Capture the cell that displays the provided text and extract its (X, Y) central coordinate. 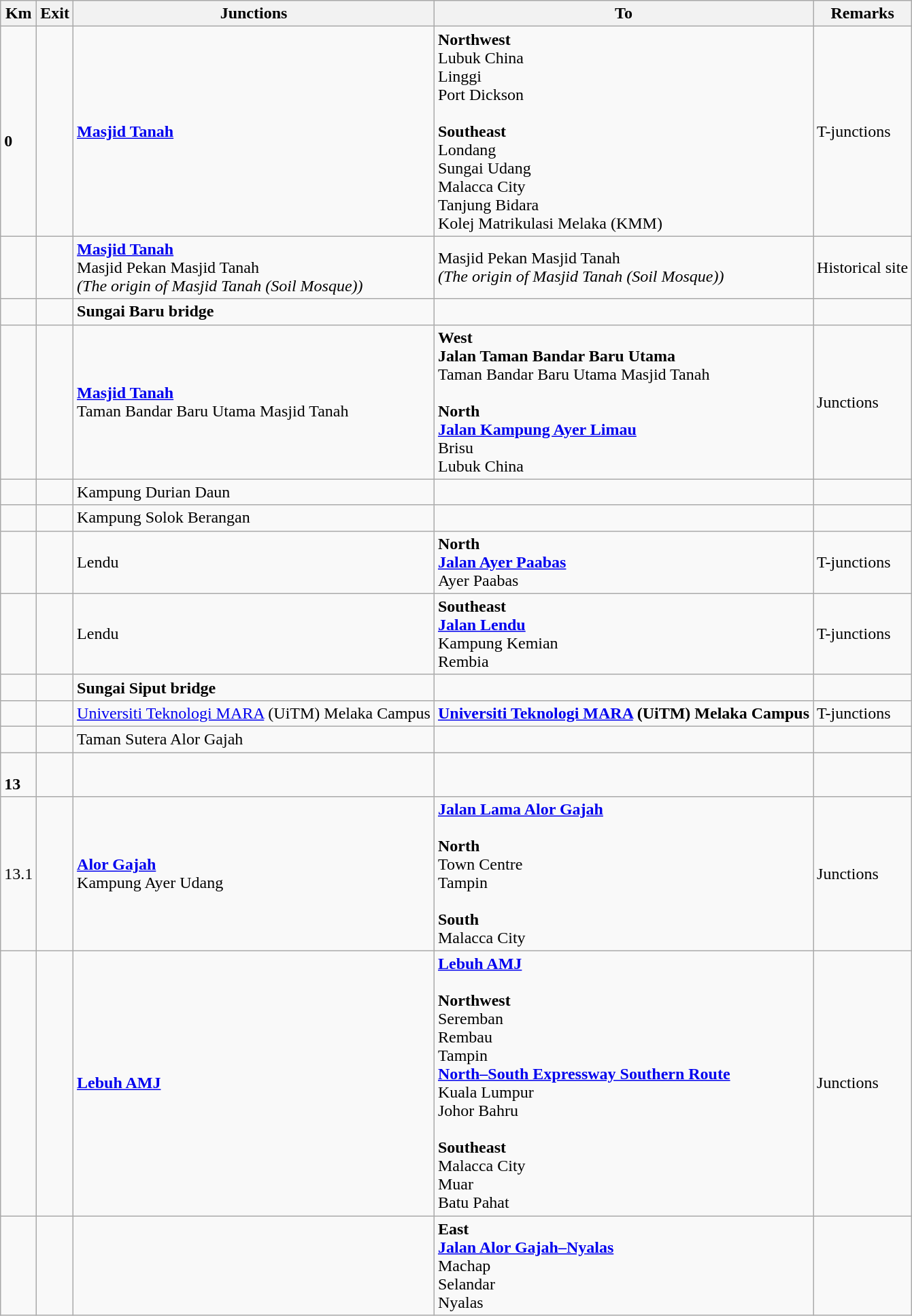
Masjid TanahMasjid Pekan Masjid Tanah (The origin of Masjid Tanah (Soil Mosque)) (254, 267)
Masjid Pekan Masjid Tanah (The origin of Masjid Tanah (Soil Mosque)) (623, 267)
North Jalan Ayer PaabasAyer Paabas (623, 562)
East Jalan Alor Gajah–NyalasMachapSelandarNyalas (623, 1266)
Kampung Durian Daun (254, 492)
Kampung Solok Berangan (254, 518)
Sungai Siput bridge (254, 687)
WestJalan Taman Bandar Baru UtamaTaman Bandar Baru Utama Masjid TanahNorth Jalan Kampung Ayer LimauBrisuLubuk China (623, 401)
Alor GajahKampung Ayer Udang (254, 874)
Lebuh AMJ (254, 1083)
Lebuh AMJNorthwest Seremban Rembau Tampin North–South Expressway Southern RouteKuala LumpurJohor BahruSoutheast Malacca City Muar Batu Pahat (623, 1083)
Taman Sutera Alor Gajah (254, 739)
Masjid TanahTaman Bandar Baru Utama Masjid Tanah (254, 401)
Remarks (862, 14)
Exit (55, 14)
0 (19, 131)
Southeast Jalan LenduKampung KemianRembia (623, 634)
Historical site (862, 267)
Masjid Tanah (254, 131)
Sungai Baru bridge (254, 312)
Northwest Lubuk China Linggi Port DicksonSoutheast Londang Sungai Udang Malacca City Tanjung Bidara Kolej Matrikulasi Melaka (KMM) (623, 131)
13.1 (19, 874)
To (623, 14)
Km (19, 14)
Jalan Lama Alor GajahNorth Town Centre TampinSouth Malacca City (623, 874)
13 (19, 774)
